Extract the [X, Y] coordinate from the center of the cell holding the provided text.  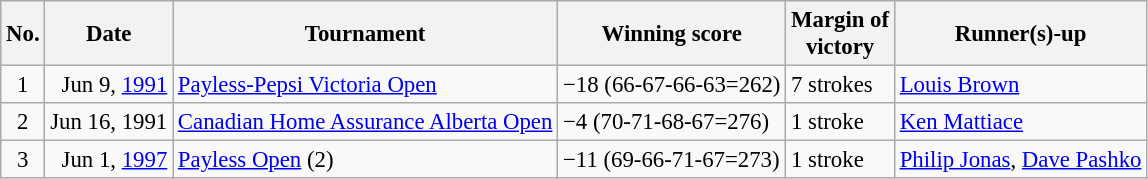
Payless Open (2) [366, 160]
Jun 9, 1991 [109, 85]
Runner(s)-up [1020, 34]
No. [23, 34]
Winning score [672, 34]
1 [23, 85]
Philip Jonas, Dave Pashko [1020, 160]
3 [23, 160]
−4 (70-71-68-67=276) [672, 122]
Payless-Pepsi Victoria Open [366, 85]
Date [109, 34]
2 [23, 122]
−11 (69-66-71-67=273) [672, 160]
Jun 16, 1991 [109, 122]
Ken Mattiace [1020, 122]
Louis Brown [1020, 85]
Tournament [366, 34]
Margin ofvictory [840, 34]
7 strokes [840, 85]
Canadian Home Assurance Alberta Open [366, 122]
−18 (66-67-66-63=262) [672, 85]
Jun 1, 1997 [109, 160]
